Detect which cell encompasses the target text, then output its [X, Y] center coordinate. 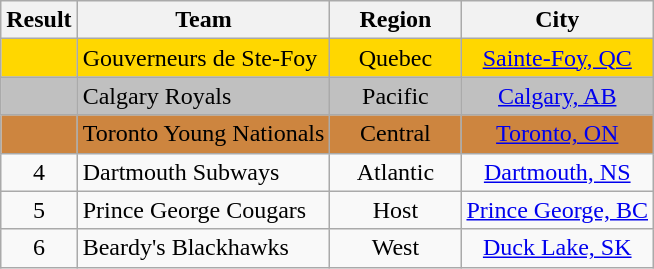
Calgary, AB [558, 96]
Gouverneurs de Ste-Foy [204, 58]
Beardy's Blackhawks [204, 248]
City [558, 20]
Result [39, 20]
Pacific [396, 96]
Prince George, BC [558, 210]
5 [39, 210]
4 [39, 172]
Host [396, 210]
Duck Lake, SK [558, 248]
Team [204, 20]
Prince George Cougars [204, 210]
Sainte-Foy, QC [558, 58]
Quebec [396, 58]
Calgary Royals [204, 96]
6 [39, 248]
Toronto, ON [558, 134]
Toronto Young Nationals [204, 134]
Atlantic [396, 172]
Central [396, 134]
Region [396, 20]
Dartmouth Subways [204, 172]
Dartmouth, NS [558, 172]
West [396, 248]
